Locate the cell with the specified text and output its (x, y) center coordinate. 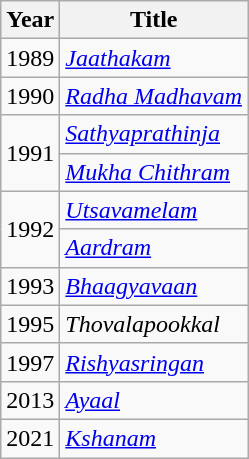
Utsavamelam (154, 210)
Title (154, 20)
Bhaagyavaan (154, 286)
1990 (30, 96)
1989 (30, 58)
Rishyasringan (154, 362)
2013 (30, 400)
1997 (30, 362)
Sathyaprathinja (154, 134)
Mukha Chithram (154, 172)
1991 (30, 153)
Ayaal (154, 400)
Kshanam (154, 438)
Aardram (154, 248)
1993 (30, 286)
Radha Madhavam (154, 96)
1992 (30, 229)
2021 (30, 438)
Thovalapookkal (154, 324)
Jaathakam (154, 58)
1995 (30, 324)
Year (30, 20)
